Locate the cell with the specified text and output its (x, y) center coordinate. 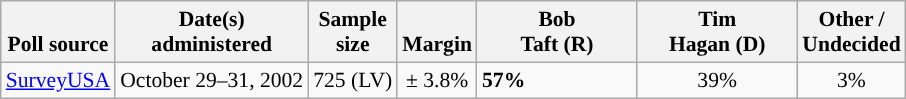
Date(s)administered (212, 32)
3% (851, 80)
Margin (437, 32)
October 29–31, 2002 (212, 80)
Samplesize (352, 32)
57% (557, 80)
SurveyUSA (58, 80)
Poll source (58, 32)
39% (717, 80)
Other /Undecided (851, 32)
TimHagan (D) (717, 32)
± 3.8% (437, 80)
BobTaft (R) (557, 32)
725 (LV) (352, 80)
